Return [X, Y] of the center of cell containing provided text 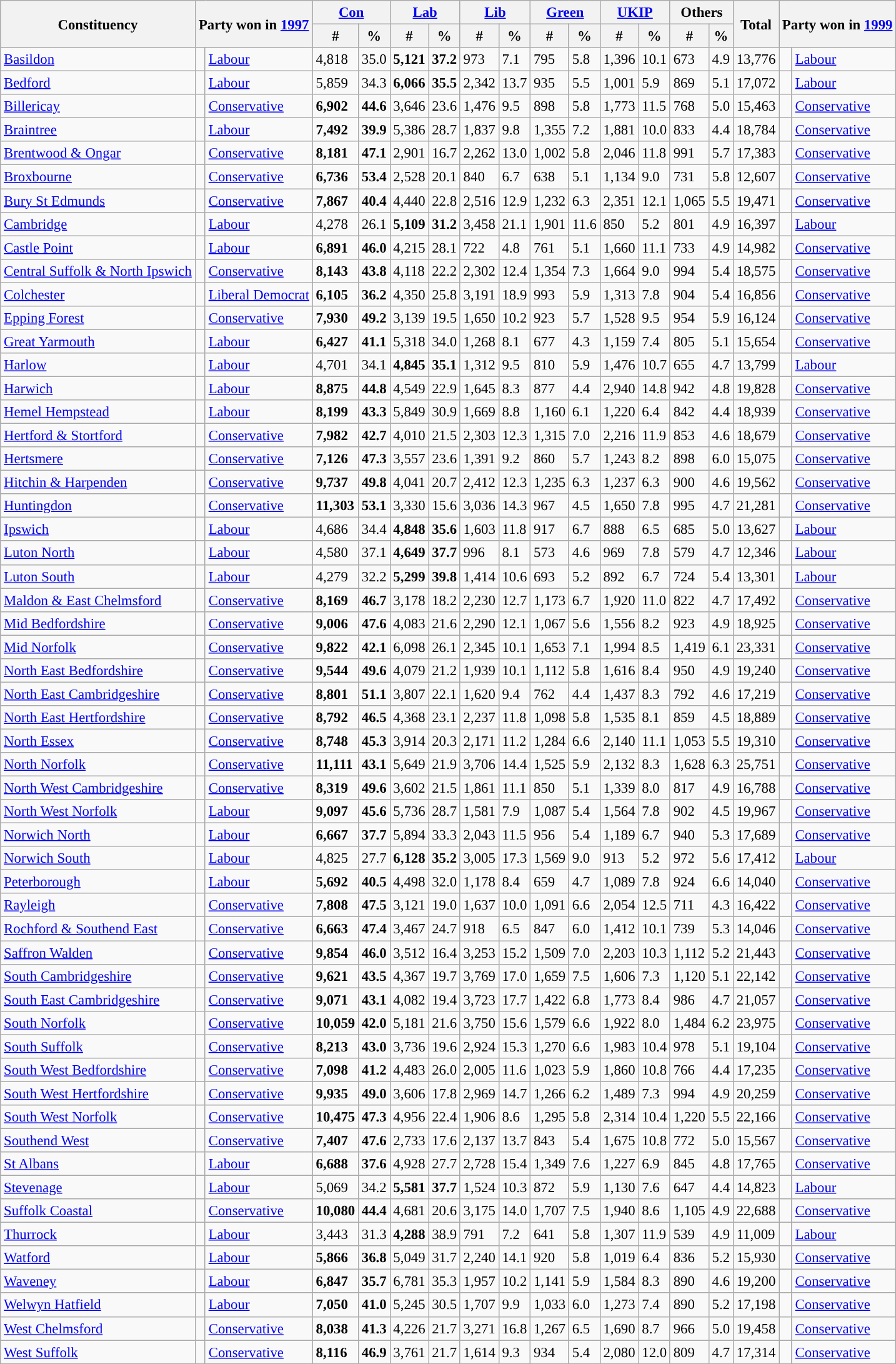
Brentwood & Ongar [97, 153]
25,751 [756, 765]
49.2 [374, 318]
950 [689, 671]
918 [479, 929]
9.8 [514, 130]
17,383 [756, 153]
20,259 [756, 1093]
4,928 [409, 1164]
9,854 [335, 953]
Hemel Hempstead [97, 412]
14.1 [514, 1258]
15.4 [514, 1164]
16,422 [756, 906]
2,733 [409, 1140]
5,299 [409, 576]
1,489 [619, 1093]
4,079 [409, 671]
19,310 [756, 741]
4,288 [409, 1235]
9,935 [335, 1093]
28.1 [444, 248]
3,914 [409, 741]
15,654 [756, 341]
Broxbourne [97, 177]
1,002 [550, 153]
Luton South [97, 576]
935 [550, 83]
655 [689, 365]
19,200 [756, 1281]
45.3 [374, 741]
22.8 [444, 201]
4,041 [409, 483]
934 [550, 1352]
768 [689, 106]
810 [550, 365]
South West Bedfordshire [97, 1070]
1,524 [479, 1188]
1,906 [479, 1117]
Harwich [97, 388]
1,901 [550, 224]
13,776 [756, 59]
18,925 [756, 623]
4,701 [335, 365]
1,160 [550, 412]
18,679 [756, 436]
2,924 [479, 1046]
5,386 [409, 130]
3,271 [479, 1328]
1,664 [619, 271]
22.2 [444, 271]
18,889 [756, 718]
1,509 [550, 953]
35.0 [374, 59]
3,736 [409, 1046]
1,313 [619, 294]
1,134 [619, 177]
1,189 [619, 835]
Mid Norfolk [97, 647]
3,646 [409, 106]
2,132 [619, 765]
1,535 [619, 718]
Others [701, 13]
15.3 [514, 1046]
2,080 [619, 1352]
Epping Forest [97, 318]
956 [550, 835]
539 [689, 1235]
1,620 [479, 694]
19,104 [756, 1046]
817 [689, 788]
Saffron Walden [97, 953]
Norwich South [97, 858]
49.0 [374, 1093]
21.1 [514, 224]
795 [550, 59]
Bury St Edmunds [97, 201]
Welwyn Hatfield [97, 1305]
1,067 [550, 623]
19,471 [756, 201]
15,930 [756, 1258]
South West Hertfordshire [97, 1093]
8,213 [335, 1046]
638 [550, 177]
12.4 [514, 271]
1,637 [479, 906]
2,054 [619, 906]
35.6 [444, 529]
23.1 [444, 718]
4,549 [409, 388]
1,087 [550, 811]
677 [550, 341]
47.1 [374, 153]
2,216 [619, 436]
16.7 [444, 153]
2,345 [479, 647]
19.0 [444, 906]
6,847 [335, 1281]
8,199 [335, 412]
762 [550, 694]
46.7 [374, 600]
39.8 [444, 576]
16,397 [756, 224]
11,303 [335, 506]
Stevenage [97, 1188]
8,116 [335, 1352]
Total [756, 24]
9,737 [335, 483]
3,557 [409, 459]
2,342 [479, 83]
1,669 [479, 412]
18,575 [756, 271]
4,580 [335, 553]
Cambridge [97, 224]
Hertsmere [97, 459]
1,484 [689, 1023]
1,268 [479, 341]
12.9 [514, 201]
South Norfolk [97, 1023]
1,983 [619, 1046]
10,080 [335, 1211]
833 [689, 130]
12.0 [654, 1352]
1,437 [619, 694]
1,312 [479, 365]
Green [565, 13]
7,126 [335, 459]
19,967 [756, 811]
6.8 [584, 1000]
2,901 [409, 153]
44.6 [374, 106]
17,765 [756, 1164]
2,728 [479, 1164]
31.2 [444, 224]
917 [550, 529]
3,706 [479, 765]
1,130 [619, 1188]
877 [550, 388]
22,142 [756, 976]
31.3 [374, 1235]
51.1 [374, 694]
Basildon [97, 59]
3,761 [409, 1352]
3,036 [479, 506]
43.5 [374, 976]
9,006 [335, 623]
7,867 [335, 201]
31.7 [444, 1258]
966 [689, 1328]
1,091 [550, 906]
722 [479, 248]
22,166 [756, 1117]
1,584 [619, 1281]
6,128 [409, 858]
4,649 [409, 553]
809 [689, 1352]
4,226 [409, 1328]
14.3 [514, 506]
7,808 [335, 906]
1,266 [550, 1093]
1,098 [550, 718]
18,784 [756, 130]
4,848 [409, 529]
10.6 [514, 576]
14,040 [756, 882]
1,349 [550, 1164]
1,243 [619, 459]
14.8 [654, 388]
Hertford & Stortford [97, 436]
1,173 [550, 600]
19.7 [444, 976]
1,659 [550, 976]
913 [619, 858]
2,237 [479, 718]
6,891 [335, 248]
21.2 [444, 671]
954 [689, 318]
845 [689, 1164]
49.8 [374, 483]
17.3 [514, 858]
1,159 [619, 341]
20.3 [444, 741]
5,245 [409, 1305]
Suffolk Coastal [97, 1211]
1,339 [619, 788]
8,169 [335, 600]
3,191 [479, 294]
Colchester [97, 294]
8,748 [335, 741]
34.1 [374, 365]
Maldon & East Chelmsford [97, 600]
3,005 [479, 858]
Rochford & Southend East [97, 929]
5,069 [335, 1188]
36.2 [374, 294]
647 [689, 1188]
UKIP [635, 13]
North East Bedfordshire [97, 671]
9,544 [335, 671]
5,649 [409, 765]
11,111 [335, 765]
34.0 [444, 341]
904 [689, 294]
8,038 [335, 1328]
3,458 [479, 224]
Watford [97, 1258]
17.8 [444, 1093]
1,660 [619, 248]
996 [479, 553]
North East Hertfordshire [97, 718]
17.6 [444, 1140]
6,105 [335, 294]
4,278 [335, 224]
32.2 [374, 576]
46.5 [374, 718]
4,845 [409, 365]
5,318 [409, 341]
15,463 [756, 106]
41.2 [374, 1070]
6.9 [654, 1164]
4,279 [335, 576]
14,823 [756, 1188]
1,556 [619, 623]
920 [550, 1258]
North Norfolk [97, 765]
44.8 [374, 388]
Huntingdon [97, 506]
8,319 [335, 788]
18,939 [756, 412]
42.1 [374, 647]
47.5 [374, 906]
30.5 [444, 1305]
Norwich North [97, 835]
Luton North [97, 553]
2,314 [619, 1117]
35.2 [444, 858]
17,072 [756, 83]
9,621 [335, 976]
1,023 [550, 1070]
3,723 [479, 1000]
37.1 [374, 553]
993 [550, 294]
2,528 [409, 177]
1,603 [479, 529]
1,267 [550, 1328]
3,769 [479, 976]
1,315 [550, 436]
Southend West [97, 1140]
5,866 [335, 1258]
792 [689, 694]
19,458 [756, 1328]
2,137 [479, 1140]
1,019 [619, 1258]
2,203 [619, 953]
1,227 [619, 1164]
888 [619, 529]
1,422 [550, 1000]
1,616 [619, 671]
23,331 [756, 647]
1,053 [689, 741]
25.8 [444, 294]
14,046 [756, 929]
860 [550, 459]
5,581 [409, 1188]
South Cambridgeshire [97, 976]
685 [689, 529]
20.7 [444, 483]
4,825 [335, 858]
739 [689, 929]
3,512 [409, 953]
2,303 [479, 436]
North West Norfolk [97, 811]
7,407 [335, 1140]
39.9 [374, 130]
5,109 [409, 224]
21,443 [756, 953]
2,262 [479, 153]
641 [550, 1235]
21.9 [444, 765]
18.2 [444, 600]
West Chelmsford [97, 1328]
4,368 [409, 718]
18.9 [514, 294]
1,295 [550, 1117]
1,412 [619, 929]
41.1 [374, 341]
3,443 [335, 1235]
4,215 [409, 248]
967 [550, 506]
1,391 [479, 459]
34.3 [374, 83]
859 [689, 718]
St Albans [97, 1164]
13,301 [756, 576]
847 [550, 929]
731 [689, 177]
Constituency [97, 24]
1,528 [619, 318]
16.4 [444, 953]
Party won in 1999 [837, 24]
9,097 [335, 811]
17,412 [756, 858]
20.1 [444, 177]
37.6 [374, 1164]
15,075 [756, 459]
972 [689, 858]
14.4 [514, 765]
35.7 [374, 1281]
693 [550, 576]
2,940 [619, 388]
16,124 [756, 318]
35.3 [444, 1281]
12,346 [756, 553]
1,307 [619, 1235]
3,139 [409, 318]
19,240 [756, 671]
53.4 [374, 177]
5,859 [335, 83]
16,856 [756, 294]
5,049 [409, 1258]
30.9 [444, 412]
995 [689, 506]
6,667 [335, 835]
4,082 [409, 1000]
3,178 [409, 600]
4,440 [409, 201]
43.3 [374, 412]
3,330 [409, 506]
801 [689, 224]
6,066 [409, 83]
1,065 [689, 201]
Harlow [97, 365]
836 [689, 1258]
2,969 [479, 1093]
34.2 [374, 1188]
6,781 [409, 1281]
2,516 [479, 201]
41.3 [374, 1328]
2,043 [479, 835]
Lab [425, 13]
17,198 [756, 1305]
7,982 [335, 436]
1,881 [619, 130]
1,414 [479, 576]
10,475 [335, 1117]
13,799 [756, 365]
37.2 [444, 59]
4,498 [409, 882]
16,788 [756, 788]
45.6 [374, 811]
1,645 [479, 388]
1,089 [619, 882]
6,663 [335, 929]
West Suffolk [97, 1352]
805 [689, 341]
1,105 [689, 1211]
872 [550, 1188]
8,801 [335, 694]
6,688 [335, 1164]
Con [351, 13]
22,688 [756, 1211]
17,219 [756, 694]
47.4 [374, 929]
8.5 [654, 647]
5,121 [409, 59]
Hitchin & Harpenden [97, 483]
7,930 [335, 318]
973 [479, 59]
43.8 [374, 271]
5,894 [409, 835]
10.7 [654, 365]
Ipswich [97, 529]
1,141 [550, 1281]
17,689 [756, 835]
4,956 [409, 1117]
46.9 [374, 1352]
21,281 [756, 506]
924 [689, 882]
902 [689, 811]
17,235 [756, 1070]
41.0 [374, 1305]
Mid Bedfordshire [97, 623]
1,564 [619, 811]
24.7 [444, 929]
5,736 [409, 811]
986 [689, 1000]
11.0 [654, 600]
19.6 [444, 1046]
2,302 [479, 271]
12.5 [654, 906]
766 [689, 1070]
1,001 [619, 83]
53.1 [374, 506]
4,818 [335, 59]
2,290 [479, 623]
4,083 [409, 623]
978 [689, 1046]
1,033 [550, 1305]
14,982 [756, 248]
822 [689, 600]
2,230 [479, 600]
12,607 [756, 177]
Central Suffolk & North Ipswich [97, 271]
3,121 [409, 906]
1,920 [619, 600]
2,005 [479, 1070]
North West Cambridgeshire [97, 788]
4,686 [335, 529]
Waveney [97, 1281]
1,270 [550, 1046]
Lib [495, 13]
33.3 [444, 835]
9,071 [335, 1000]
44.4 [374, 1211]
1,579 [550, 1023]
1,861 [479, 788]
3,606 [409, 1093]
842 [689, 412]
853 [689, 436]
6,427 [335, 341]
659 [550, 882]
1,232 [550, 201]
942 [689, 388]
869 [689, 83]
4,367 [409, 976]
3,467 [409, 929]
Peterborough [97, 882]
1,837 [479, 130]
Party won in 1997 [254, 24]
South East Cambridgeshire [97, 1000]
Braintree [97, 130]
969 [619, 553]
9.2 [514, 459]
Castle Point [97, 248]
4,483 [409, 1070]
1,994 [619, 647]
34.4 [374, 529]
17.0 [514, 976]
Bedford [97, 83]
21,057 [756, 1000]
19,562 [756, 483]
2,412 [479, 483]
1,675 [619, 1140]
900 [689, 483]
11.2 [514, 741]
1,606 [619, 976]
17.7 [514, 1000]
35.5 [444, 83]
1,653 [550, 647]
573 [550, 553]
14.0 [514, 1211]
6,902 [335, 106]
1,419 [689, 647]
1,940 [619, 1211]
1,396 [619, 59]
9.4 [514, 694]
1,235 [550, 483]
22.9 [444, 388]
5,849 [409, 412]
7,050 [335, 1305]
12.7 [514, 600]
3,253 [479, 953]
9,822 [335, 647]
9.3 [514, 1352]
1,355 [550, 130]
40.4 [374, 201]
1,569 [550, 858]
15.2 [514, 953]
3,750 [479, 1023]
4,350 [409, 294]
1,273 [619, 1305]
3,807 [409, 694]
2,171 [479, 741]
13.0 [514, 153]
772 [689, 1140]
1,284 [550, 741]
Rayleigh [97, 906]
32.0 [444, 882]
22.1 [444, 694]
38.9 [444, 1235]
8,792 [335, 718]
42.7 [374, 436]
Great Yarmouth [97, 341]
42.0 [374, 1023]
4,010 [409, 436]
35.1 [444, 365]
43.0 [374, 1046]
1,957 [479, 1281]
10,059 [335, 1023]
1,922 [619, 1023]
14.7 [514, 1093]
13,627 [756, 529]
9.9 [514, 1305]
19.4 [444, 1000]
Thurrock [97, 1235]
South West Norfolk [97, 1117]
7,098 [335, 1070]
6,736 [335, 177]
892 [619, 576]
36.8 [374, 1258]
761 [550, 248]
991 [689, 153]
19,828 [756, 388]
1,354 [550, 271]
3,602 [409, 788]
17,314 [756, 1352]
2,046 [619, 153]
South Suffolk [97, 1046]
20.6 [444, 1211]
40.5 [374, 882]
791 [479, 1235]
North East Cambridgeshire [97, 694]
579 [689, 553]
3,175 [479, 1211]
1,237 [619, 483]
4,118 [409, 271]
711 [689, 906]
673 [689, 59]
22.4 [444, 1117]
Liberal Democrat [259, 294]
2,351 [619, 201]
843 [550, 1140]
8.8 [514, 412]
8,143 [335, 271]
6,098 [409, 647]
23,975 [756, 1023]
26.0 [444, 1070]
5,692 [335, 882]
1,939 [479, 671]
1,614 [479, 1352]
1,581 [479, 811]
7,492 [335, 130]
4,681 [409, 1211]
7.9 [514, 811]
5,181 [409, 1023]
8,181 [335, 153]
8,875 [335, 388]
1,120 [689, 976]
2,240 [479, 1258]
2,140 [619, 741]
Billericay [97, 106]
1,178 [479, 882]
724 [689, 576]
16.8 [514, 1328]
15,567 [756, 1140]
19.5 [444, 318]
8.7 [654, 1328]
1,525 [550, 765]
940 [689, 835]
11,009 [756, 1235]
1,690 [619, 1328]
17,492 [756, 600]
840 [479, 177]
North Essex [97, 741]
1,628 [689, 765]
1,860 [619, 1070]
733 [689, 248]
